Determine the [X, Y] coordinate at the center of the cell enclosing the given text.  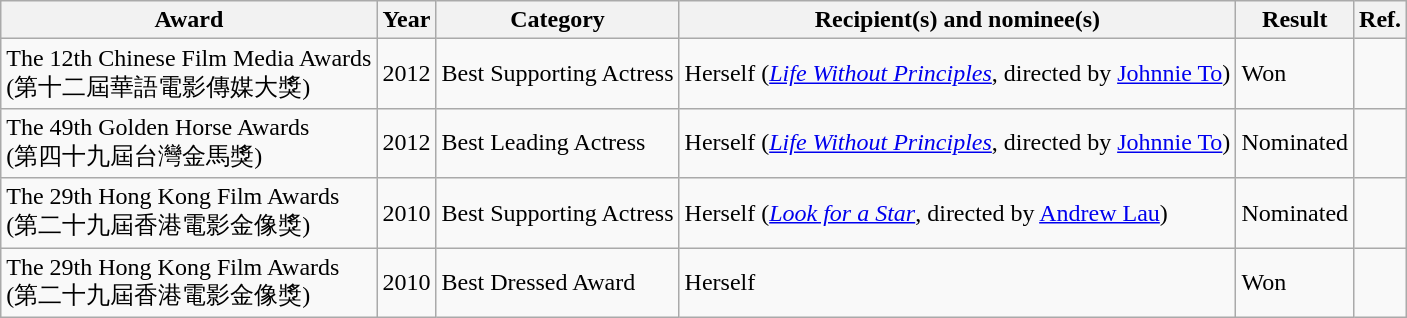
Best Dressed Award [558, 283]
Award [189, 20]
Herself (Look for a Star, directed by Andrew Lau) [958, 213]
Category [558, 20]
Ref. [1380, 20]
Year [406, 20]
Best Leading Actress [558, 143]
Result [1295, 20]
The 12th Chinese Film Media Awards(第十二屆華語電影傳媒大獎) [189, 74]
Recipient(s) and nominee(s) [958, 20]
Herself [958, 283]
The 49th Golden Horse Awards(第四十九屆台灣金馬獎) [189, 143]
